Output the (x, y) coordinate of the center of the cell containing the given text.  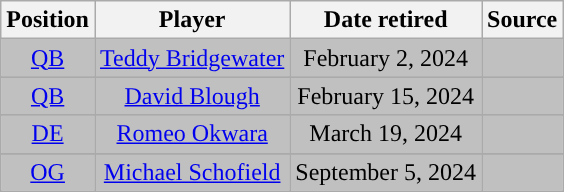
Player (192, 20)
David Blough (192, 96)
February 2, 2024 (386, 58)
Date retired (386, 20)
September 5, 2024 (386, 172)
DE (48, 134)
Source (522, 20)
OG (48, 172)
Position (48, 20)
Michael Schofield (192, 172)
Romeo Okwara (192, 134)
March 19, 2024 (386, 134)
Teddy Bridgewater (192, 58)
February 15, 2024 (386, 96)
